Pinpoint the cell where the given text exists, returning its [X, Y] midpoint coordinate. 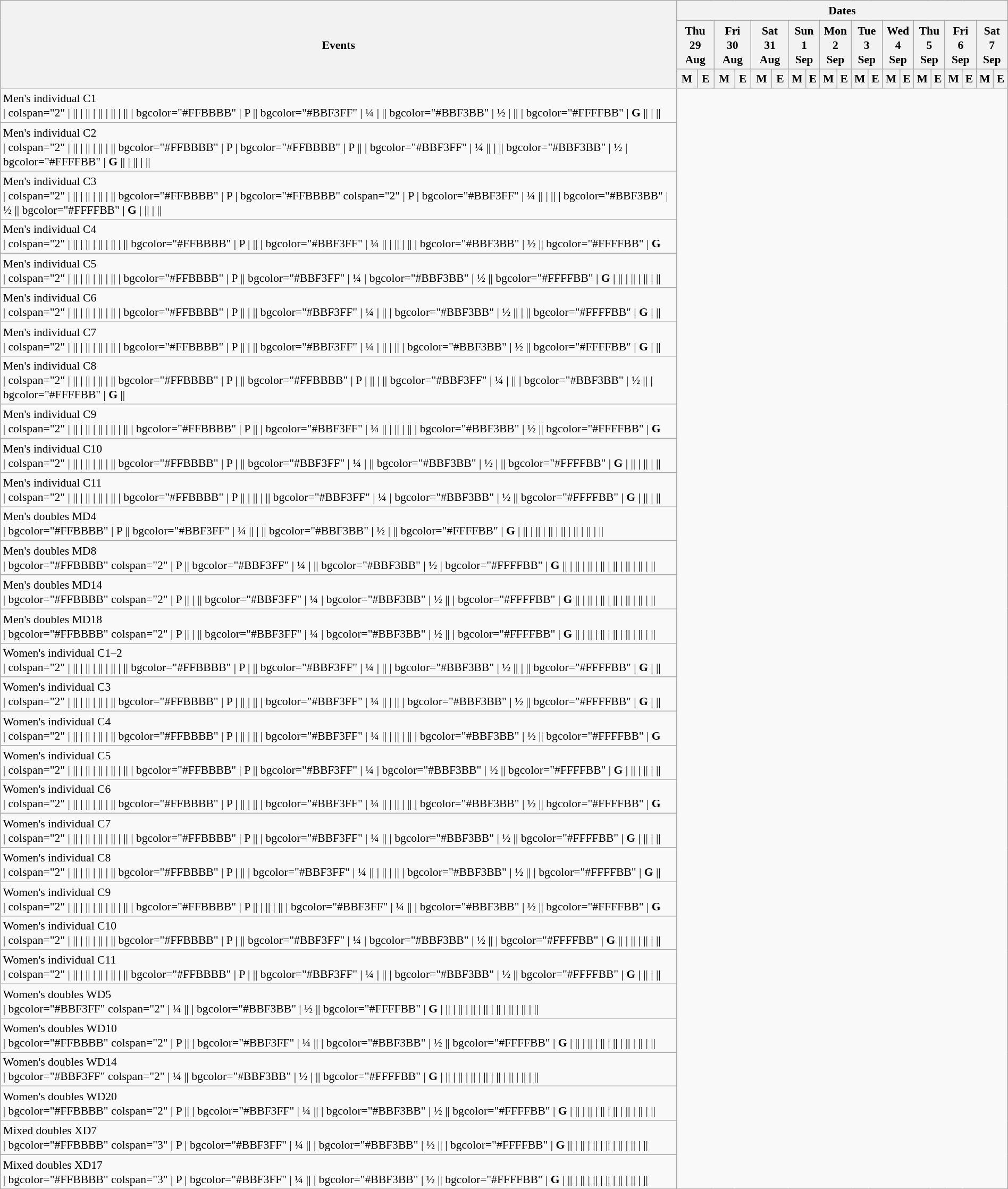
Thu29 Aug [695, 45]
Sun1 Sep [804, 45]
Events [339, 45]
Thu5 Sep [929, 45]
Dates [842, 11]
Women's doubles WD14| bgcolor="#BBF3FF" colspan="2" | ¼ || bgcolor="#BBF3BB" | ½ | || bgcolor="#FFFFBB" | G | || | || | || | || | || | || | || | || [339, 1069]
Sat7 Sep [992, 45]
Fri6 Sep [960, 45]
Fri30 Aug [733, 45]
Women's doubles WD5| bgcolor="#BBF3FF" colspan="2" | ¼ || | bgcolor="#BBF3BB" | ½ || bgcolor="#FFFFBB" | G | || | || | || | || | || | || | || | || [339, 1001]
Sat31 Aug [770, 45]
Mon2 Sep [836, 45]
Wed4 Sep [898, 45]
Tue3 Sep [867, 45]
